Detect which cell encompasses the target text, then output its (X, Y) center coordinate. 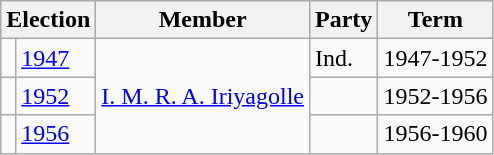
Party (344, 20)
1956-1960 (436, 134)
1952 (56, 96)
Ind. (344, 58)
1952-1956 (436, 96)
1947 (56, 58)
1947-1952 (436, 58)
I. M. R. A. Iriyagolle (203, 96)
Term (436, 20)
1956 (56, 134)
Member (203, 20)
Election (48, 20)
